Identify which cell holds the provided text, then report its (x, y) central coordinate. 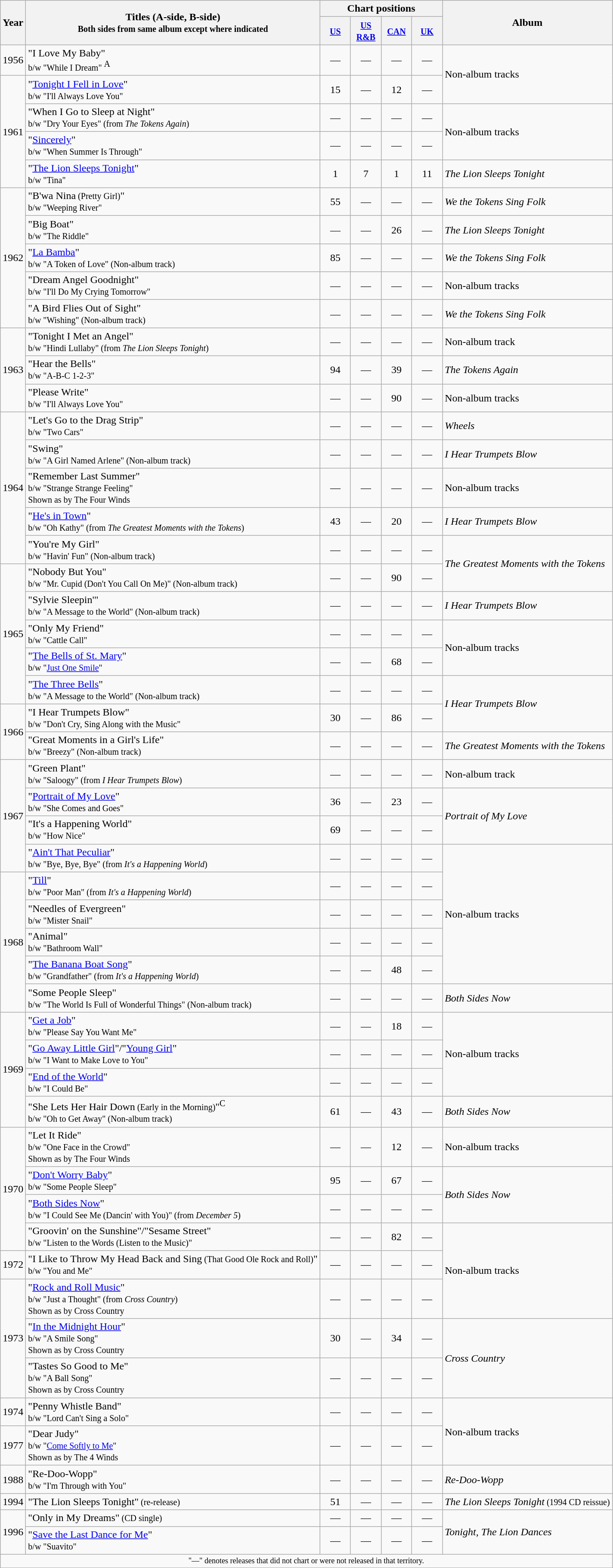
86 (396, 718)
"Green Plant"b/w "Saloogy" (from I Hear Trumpets Blow) (173, 774)
7 (366, 174)
"When I Go to Sleep at Night"b/w "Dry Your Eyes" (from The Tokens Again) (173, 117)
"Great Moments in a Girl's Life"b/w "Breezy" (Non-album track) (173, 746)
48 (396, 970)
"The Three Bells"b/w "A Message to the World" (Non-album track) (173, 690)
1966 (13, 732)
"Save the Last Dance for Me"b/w "Suavito" (173, 1540)
"The Banana Boat Song"b/w "Grandfather" (from It's a Happening World) (173, 970)
"End of the World"b/w "I Could Be" (173, 1082)
1956 (13, 60)
"Tonight I Met an Angel"b/w "Hindi Lullaby" (from The Lion Sleeps Tonight) (173, 342)
"Penny Whistle Band"b/w "Lord Can't Sing a Solo" (173, 1412)
"Sincerely"b/w "When Summer Is Through" (173, 146)
Album (527, 22)
1963 (13, 370)
"Dream Angel Goodnight"b/w "I'll Do My Crying Tomorrow" (173, 286)
1961 (13, 131)
The Lion Sleeps Tonight (1994 CD reissue) (527, 1502)
"I Hear Trumpets Blow"b/w "Don't Cry, Sing Along with the Music" (173, 718)
"Till"b/w "Poor Man" (from It's a Happening World) (173, 886)
1973 (13, 1338)
"Big Boat"b/w "The Riddle" (173, 230)
"Only My Friend"b/w "Cattle Call" (173, 634)
1977 (13, 1446)
1968 (13, 942)
20 (396, 521)
26 (396, 230)
"Dear Judy"b/w "Come Softly to Me"Shown as by The 4 Winds (173, 1446)
1970 (13, 1189)
95 (335, 1180)
51 (335, 1502)
"I Love My Baby"b/w "While I Dream" A (173, 60)
39 (396, 370)
"Ain't That Peculiar"b/w "Bye, Bye, Bye" (from It's a Happening World) (173, 858)
94 (335, 370)
"Nobody But You"b/w "Mr. Cupid (Don't You Call On Me)" (Non-album track) (173, 577)
34 (396, 1338)
"—" denotes releases that did not chart or were not released in that territory. (306, 1561)
"Sylvie Sleepin'"b/w "A Message to the World" (Non-album track) (173, 606)
15 (335, 90)
18 (396, 1026)
"Animal"b/w "Bathroom Wall" (173, 942)
"Only in My Dreams" (CD single) (173, 1518)
61 (335, 1112)
"The Lion Sleeps Tonight"b/w "Tina" (173, 174)
"I Like to Throw My Head Back and Sing (That Good Ole Rock and Roll)"b/w "You and Me" (173, 1265)
Wheels (527, 426)
CAN (396, 31)
"Hear the Bells"b/w "A-B-C 1-2-3" (173, 370)
"Please Write"b/w "I'll Always Love You" (173, 398)
55 (335, 202)
"La Bamba"b/w "A Token of Love" (Non-album track) (173, 258)
Chart positions (381, 9)
"Tonight I Fell in Love"b/w "I'll Always Love You" (173, 90)
US R&B (366, 31)
1974 (13, 1412)
1964 (13, 488)
"Groovin' on the Sunshine"/"Sesame Street"b/w "Listen to the Words (Listen to the Music)" (173, 1236)
Year (13, 22)
"It's a Happening World"b/w "How Nice" (173, 830)
US (335, 31)
1969 (13, 1069)
Titles (A-side, B-side)Both sides from same album except where indicated (173, 22)
68 (396, 662)
1972 (13, 1265)
"Tastes So Good to Me"b/w "A Ball Song"Shown as by Cross Country (173, 1378)
Portrait of My Love (527, 816)
"She Lets Her Hair Down (Early in the Morning)"Cb/w "Oh to Get Away" (Non-album track) (173, 1112)
"B'wa Nina (Pretty Girl)"b/w "Weeping River" (173, 202)
82 (396, 1236)
"Portrait of My Love"b/w "She Comes and Goes" (173, 802)
23 (396, 802)
1988 (13, 1479)
"Get a Job"b/w "Please Say You Want Me" (173, 1026)
67 (396, 1180)
"He's in Town"b/w "Oh Kathy" (from The Greatest Moments with the Tokens) (173, 521)
1962 (13, 258)
Cross Country (527, 1358)
85 (335, 258)
11 (427, 174)
"Some People Sleep"b/w "The World Is Full of Wonderful Things" (Non-album track) (173, 998)
"Swing"b/w "A Girl Named Arlene" (Non-album track) (173, 454)
"In the Midnight Hour"b/w "A Smile Song"Shown as by Cross Country (173, 1338)
"Both Sides Now"b/w "I Could See Me (Dancin' with You)" (from December 5) (173, 1209)
"Remember Last Summer"b/w "Strange Strange Feeling"Shown as by The Four Winds (173, 488)
69 (335, 830)
"A Bird Flies Out of Sight"b/w "Wishing" (Non-album track) (173, 314)
Re-Doo-Wopp (527, 1479)
1994 (13, 1502)
"Go Away Little Girl"/"Young Girl"b/w "I Want to Make Love to You" (173, 1055)
1967 (13, 816)
"You're My Girl"b/w "Havin' Fun" (Non-album track) (173, 550)
"Re-Doo-Wopp"b/w "I'm Through with You" (173, 1479)
"The Bells of St. Mary"b/w "Just One Smile" (173, 662)
"Rock and Roll Music"b/w "Just a Thought" (from Cross Country)Shown as by Cross Country (173, 1299)
1965 (13, 633)
"Let's Go to the Drag Strip"b/w "Two Cars" (173, 426)
36 (335, 802)
"Let It Ride"b/w "One Face in the Crowd"Shown as by The Four Winds (173, 1147)
"The Lion Sleeps Tonight" (re-release) (173, 1502)
"Don't Worry Baby"b/w "Some People Sleep" (173, 1180)
Tonight, The Lion Dances (527, 1532)
UK (427, 31)
1996 (13, 1532)
The Tokens Again (527, 370)
"Needles of Evergreen"b/w "Mister Snail" (173, 914)
